Provide the (x, y) coordinate of the cell's center where the given text is located.  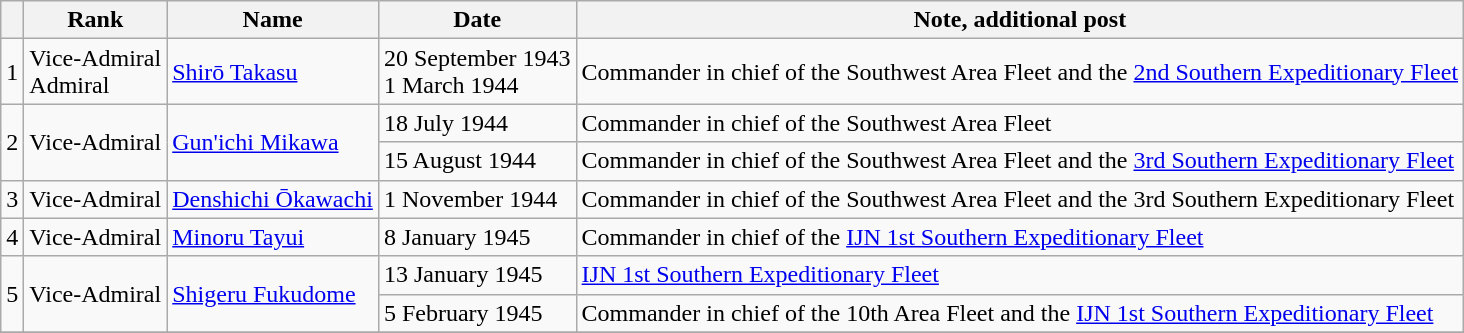
5 (12, 294)
Commander in chief of the Southwest Area Fleet and the 2nd Southern Expeditionary Fleet (1020, 72)
Name (273, 20)
Shirō Takasu (273, 72)
5 February 1945 (477, 313)
Denshichi Ōkawachi (273, 199)
4 (12, 237)
2 (12, 142)
Note, additional post (1020, 20)
8 January 1945 (477, 237)
Shigeru Fukudome (273, 294)
3 (12, 199)
1 (12, 72)
20 September 19431 March 1944 (477, 72)
1 November 1944 (477, 199)
13 January 1945 (477, 275)
Minoru Tayui (273, 237)
Vice-AdmiralAdmiral (96, 72)
Rank (96, 20)
IJN 1st Southern Expeditionary Fleet (1020, 275)
Date (477, 20)
Commander in chief of the 10th Area Fleet and the IJN 1st Southern Expeditionary Fleet (1020, 313)
Commander in chief of the Southwest Area Fleet (1020, 123)
Gun'ichi Mikawa (273, 142)
15 August 1944 (477, 161)
Commander in chief of the IJN 1st Southern Expeditionary Fleet (1020, 237)
18 July 1944 (477, 123)
